From the cell containing the given text, extract its center point as (x, y) coordinate. 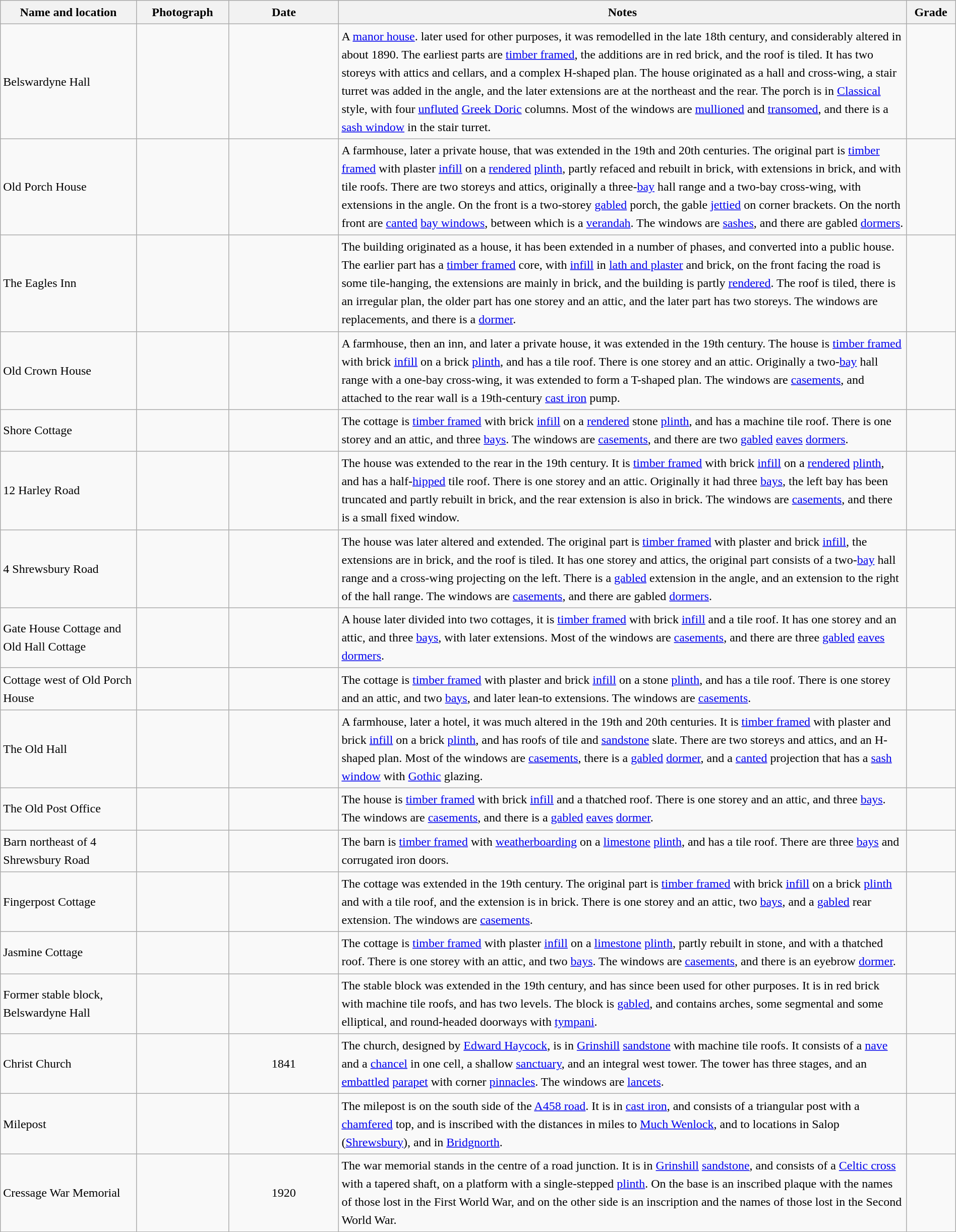
Cressage War Memorial (69, 1193)
12 Harley Road (69, 490)
1920 (284, 1193)
The Eagles Inn (69, 283)
Belswardyne Hall (69, 82)
Shore Cottage (69, 431)
Cottage west of Old Porch House (69, 689)
Fingerpost Cottage (69, 902)
Former stable block,Belswardyne Hall (69, 1004)
Christ Church (69, 1064)
1841 (284, 1064)
Photograph (183, 12)
Grade (931, 12)
Name and location (69, 12)
The Old Post Office (69, 809)
Gate House Cottage andOld Hall Cottage (69, 637)
Old Crown House (69, 370)
Date (284, 12)
The barn is timber framed with weatherboarding on a limestone plinth, and has a tile roof. There are three bays and corrugated iron doors. (622, 851)
4 Shrewsbury Road (69, 569)
Jasmine Cottage (69, 953)
Old Porch House (69, 187)
Milepost (69, 1124)
Barn northeast of 4 Shrewsbury Road (69, 851)
The Old Hall (69, 748)
Notes (622, 12)
